Find where the given text appears and provide that cell's center as [x, y] coordinate. 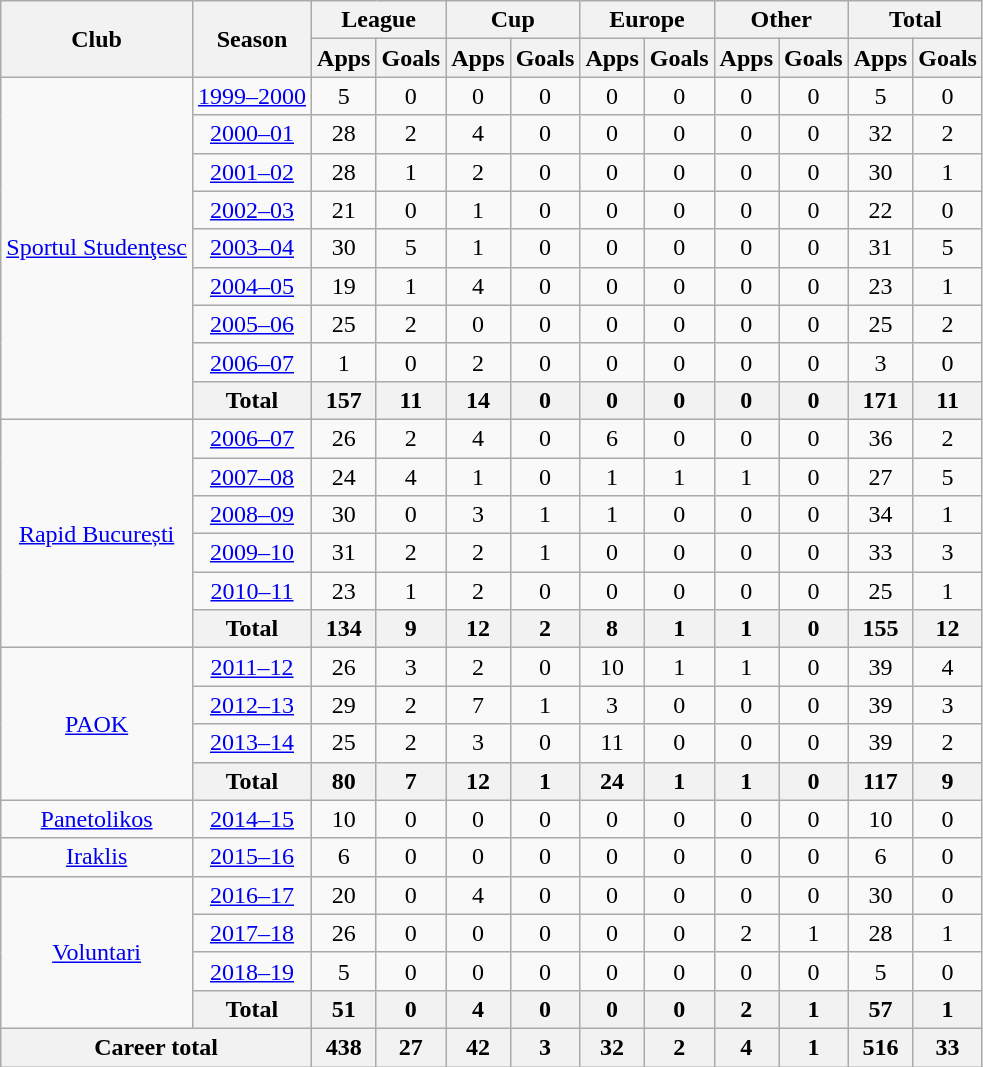
29 [344, 705]
19 [344, 286]
2016–17 [252, 895]
516 [880, 1047]
134 [344, 629]
8 [612, 629]
22 [880, 210]
2018–19 [252, 971]
2007–08 [252, 477]
14 [478, 400]
Club [97, 39]
Cup [513, 20]
Iraklis [97, 857]
157 [344, 400]
2015–16 [252, 857]
Rapid București [97, 533]
36 [880, 438]
2001–02 [252, 172]
34 [880, 515]
Europe [647, 20]
2003–04 [252, 248]
117 [880, 781]
2009–10 [252, 553]
2011–12 [252, 667]
PAOK [97, 724]
2013–14 [252, 743]
Season [252, 39]
51 [344, 1009]
2010–11 [252, 591]
2000–01 [252, 134]
2017–18 [252, 933]
171 [880, 400]
Voluntari [97, 952]
2002–03 [252, 210]
Other [781, 20]
155 [880, 629]
2014–15 [252, 819]
20 [344, 895]
2005–06 [252, 324]
Sportul Studenţesc [97, 248]
Career total [156, 1047]
42 [478, 1047]
438 [344, 1047]
2012–13 [252, 705]
57 [880, 1009]
2008–09 [252, 515]
80 [344, 781]
21 [344, 210]
1999–2000 [252, 96]
2004–05 [252, 286]
League [379, 20]
Panetolikos [97, 819]
